Identify which cell holds the provided text, then report its [X, Y] central coordinate. 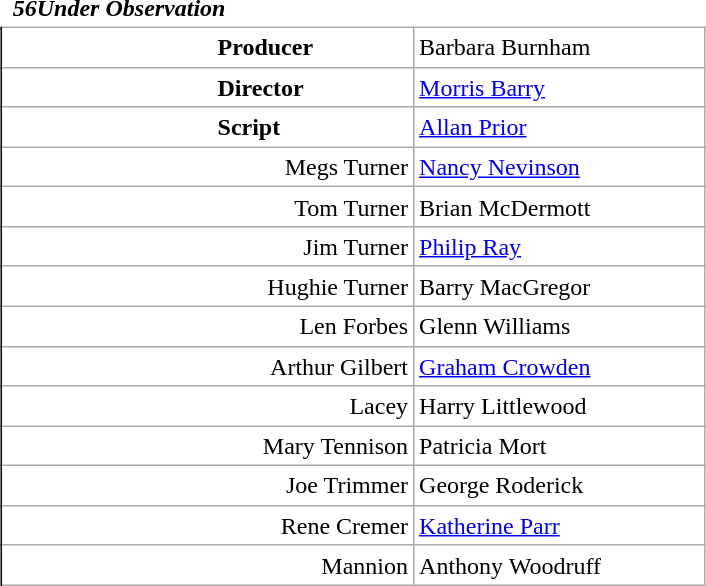
Len Forbes [208, 326]
Rene Cremer [208, 525]
Nancy Nevinson [560, 167]
George Roderick [560, 486]
Hughie Turner [208, 286]
Lacey [208, 406]
Katherine Parr [560, 525]
Joe Trimmer [208, 486]
Jim Turner [208, 247]
Director [208, 87]
Brian McDermott [560, 207]
Tom Turner [208, 207]
Patricia Mort [560, 446]
Producer [208, 47]
Morris Barry [560, 87]
Anthony Woodruff [560, 565]
Mannion [208, 565]
Arthur Gilbert [208, 366]
Glenn Williams [560, 326]
Barry MacGregor [560, 286]
Mary Tennison [208, 446]
Graham Crowden [560, 366]
Philip Ray [560, 247]
Allan Prior [560, 127]
Harry Littlewood [560, 406]
Megs Turner [208, 167]
Script [208, 127]
Barbara Burnham [560, 47]
